Return [X, Y] of the center of cell containing provided text 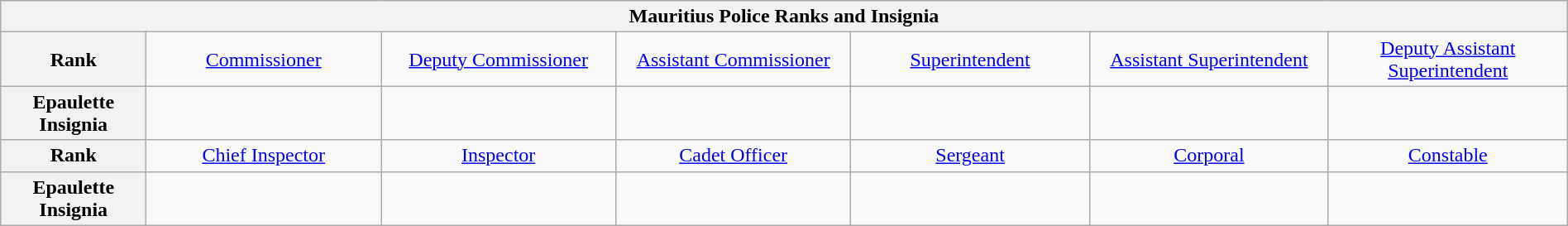
Commissioner [264, 60]
Superintendent [971, 60]
Corporal [1209, 156]
Mauritius Police Ranks and Insignia [784, 17]
Chief Inspector [264, 156]
Deputy Assistant Superintendent [1447, 60]
Cadet Officer [734, 156]
Constable [1447, 156]
Assistant Superintendent [1209, 60]
Assistant Commissioner [734, 60]
Sergeant [971, 156]
Inspector [499, 156]
Deputy Commissioner [499, 60]
